Return (x, y) of the center of cell containing provided text 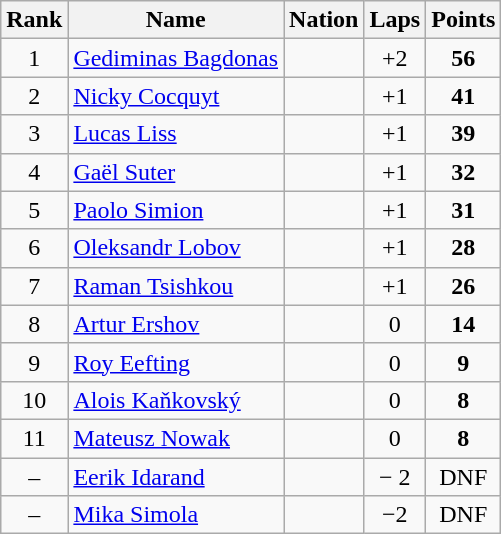
Alois Kaňkovský (176, 400)
56 (464, 58)
Oleksandr Lobov (176, 248)
Eerik Idarand (176, 477)
Rank (34, 20)
Mateusz Nowak (176, 438)
11 (34, 438)
31 (464, 210)
Name (176, 20)
39 (464, 134)
Artur Ershov (176, 324)
6 (34, 248)
Laps (395, 20)
14 (464, 324)
Gediminas Bagdonas (176, 58)
5 (34, 210)
−2 (395, 515)
3 (34, 134)
10 (34, 400)
Nicky Cocquyt (176, 96)
Nation (324, 20)
7 (34, 286)
Gaël Suter (176, 172)
Mika Simola (176, 515)
+2 (395, 58)
− 2 (395, 477)
32 (464, 172)
Roy Eefting (176, 362)
26 (464, 286)
Paolo Simion (176, 210)
Points (464, 20)
Lucas Liss (176, 134)
2 (34, 96)
1 (34, 58)
41 (464, 96)
4 (34, 172)
28 (464, 248)
Raman Tsishkou (176, 286)
